Return the (x, y) coordinate for the center point of the cell that contains the specified text.  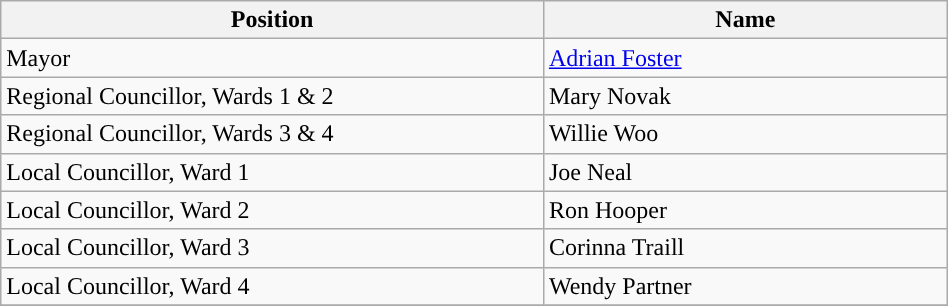
Mayor (272, 58)
Local Councillor, Ward 3 (272, 248)
Ron Hooper (745, 210)
Wendy Partner (745, 286)
Adrian Foster (745, 58)
Local Councillor, Ward 4 (272, 286)
Position (272, 20)
Local Councillor, Ward 2 (272, 210)
Mary Novak (745, 96)
Corinna Traill (745, 248)
Willie Woo (745, 134)
Regional Councillor, Wards 1 & 2 (272, 96)
Local Councillor, Ward 1 (272, 172)
Joe Neal (745, 172)
Regional Councillor, Wards 3 & 4 (272, 134)
Name (745, 20)
